For the text-containing cell, return its midpoint in (X, Y) coordinate format. 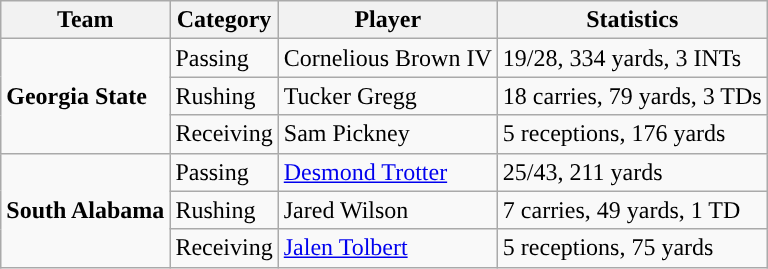
Category (224, 20)
18 carries, 79 yards, 3 TDs (632, 96)
Player (388, 20)
25/43, 211 yards (632, 172)
5 receptions, 176 yards (632, 134)
Team (86, 20)
South Alabama (86, 210)
Statistics (632, 20)
7 carries, 49 yards, 1 TD (632, 210)
Georgia State (86, 96)
Tucker Gregg (388, 96)
Cornelious Brown IV (388, 58)
Desmond Trotter (388, 172)
Sam Pickney (388, 134)
19/28, 334 yards, 3 INTs (632, 58)
Jared Wilson (388, 210)
5 receptions, 75 yards (632, 248)
Jalen Tolbert (388, 248)
